Return (x, y) of the center of cell containing provided text 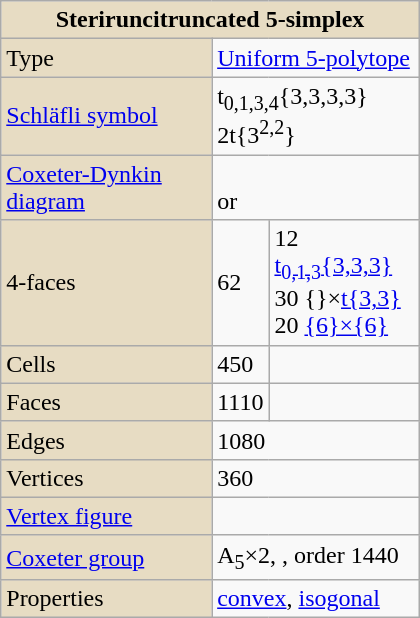
t0,1,3,4{3,3,3,3}2t{32,2} (316, 116)
Schläfli symbol (106, 116)
Edges (106, 440)
1080 (316, 440)
Coxeter group (106, 557)
convex, isogonal (316, 599)
Vertex figure (106, 516)
Coxeter-Dynkin diagram (106, 188)
62 (240, 282)
Vertices (106, 478)
Steriruncitruncated 5-simplex (210, 20)
Cells (106, 364)
360 (316, 478)
Properties (106, 599)
or (316, 188)
Type (106, 58)
4-faces (106, 282)
Uniform 5-polytope (316, 58)
12 t0,1,3{3,3,3}30 {}×t{3,3}20 {6}×{6} (344, 282)
1110 (240, 402)
A5×2, , order 1440 (316, 557)
450 (240, 364)
Faces (106, 402)
